Determine the [X, Y] coordinate at the center of the cell enclosing the given text.  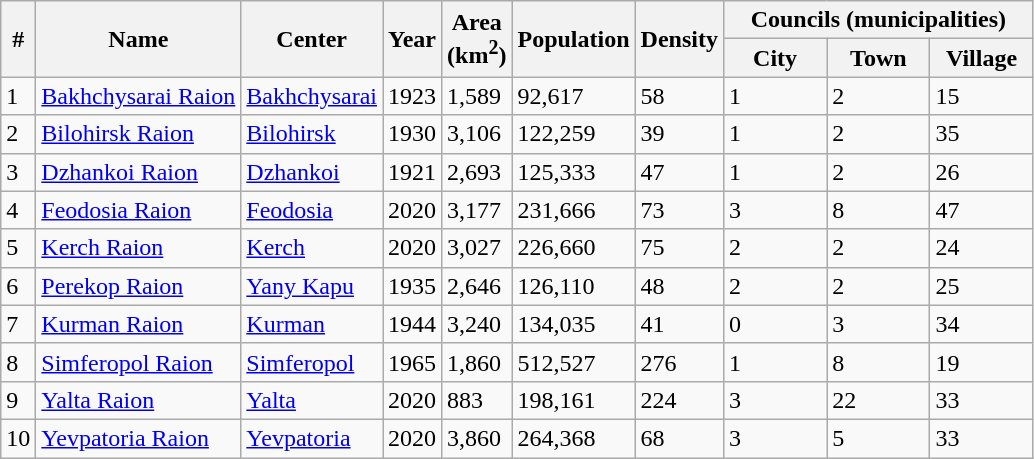
Bilohirsk [312, 134]
Dzhankoi [312, 172]
7 [18, 324]
6 [18, 286]
24 [982, 248]
19 [982, 362]
125,333 [574, 172]
1,860 [477, 362]
Population [574, 39]
264,368 [574, 438]
Yalta Raion [138, 400]
Dzhankoi Raion [138, 172]
9 [18, 400]
2,693 [477, 172]
1923 [412, 96]
Center [312, 39]
Village [982, 58]
3,860 [477, 438]
Simferopol Raion [138, 362]
68 [679, 438]
1921 [412, 172]
276 [679, 362]
226,660 [574, 248]
3,177 [477, 210]
Kurman [312, 324]
Year [412, 39]
512,527 [574, 362]
0 [774, 324]
Bakhchysarai [312, 96]
Feodosia Raion [138, 210]
231,666 [574, 210]
15 [982, 96]
1935 [412, 286]
3,240 [477, 324]
Bakhchysarai Raion [138, 96]
Kurman Raion [138, 324]
134,035 [574, 324]
1930 [412, 134]
39 [679, 134]
25 [982, 286]
92,617 [574, 96]
2,646 [477, 286]
1944 [412, 324]
10 [18, 438]
41 [679, 324]
Town [878, 58]
Density [679, 39]
224 [679, 400]
58 [679, 96]
# [18, 39]
Bilohirsk Raion [138, 134]
75 [679, 248]
Area(km2) [477, 39]
Kerch [312, 248]
22 [878, 400]
Yany Kapu [312, 286]
4 [18, 210]
3,027 [477, 248]
Simferopol [312, 362]
198,161 [574, 400]
Perekop Raion [138, 286]
Kerch Raion [138, 248]
Feodosia [312, 210]
126,110 [574, 286]
26 [982, 172]
35 [982, 134]
Yevpatoria [312, 438]
1965 [412, 362]
73 [679, 210]
883 [477, 400]
Yalta [312, 400]
48 [679, 286]
34 [982, 324]
3,106 [477, 134]
Yevpatoria Raion [138, 438]
City [774, 58]
122,259 [574, 134]
1,589 [477, 96]
Name [138, 39]
Councils (municipalities) [878, 20]
